From the cell containing the given text, extract its center point as (X, Y) coordinate. 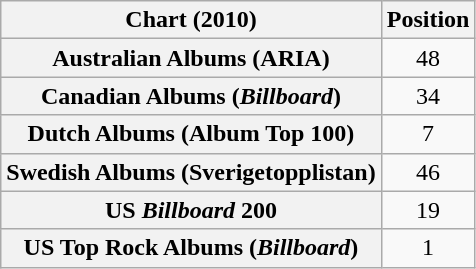
Canadian Albums (Billboard) (191, 96)
48 (428, 58)
Dutch Albums (Album Top 100) (191, 134)
46 (428, 172)
Chart (2010) (191, 20)
7 (428, 134)
Australian Albums (ARIA) (191, 58)
Swedish Albums (Sverigetopplistan) (191, 172)
1 (428, 248)
19 (428, 210)
Position (428, 20)
US Billboard 200 (191, 210)
US Top Rock Albums (Billboard) (191, 248)
34 (428, 96)
